Search for the cell housing the specified text and yield its (x, y) center coordinate. 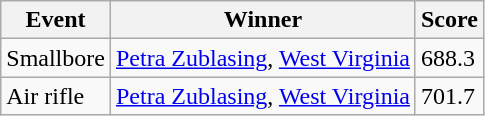
688.3 (449, 58)
701.7 (449, 96)
Air rifle (56, 96)
Winner (262, 20)
Score (449, 20)
Smallbore (56, 58)
Event (56, 20)
